Scan for the cell matching the given text and deliver its (x, y) coordinate at center. 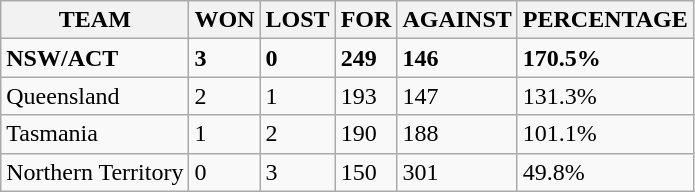
249 (366, 58)
PERCENTAGE (605, 20)
Tasmania (95, 134)
147 (457, 96)
LOST (298, 20)
301 (457, 172)
150 (366, 172)
AGAINST (457, 20)
49.8% (605, 172)
TEAM (95, 20)
FOR (366, 20)
190 (366, 134)
NSW/ACT (95, 58)
101.1% (605, 134)
131.3% (605, 96)
Queensland (95, 96)
170.5% (605, 58)
Northern Territory (95, 172)
193 (366, 96)
188 (457, 134)
146 (457, 58)
WON (224, 20)
